Find where the given text appears and provide that cell's center as [X, Y] coordinate. 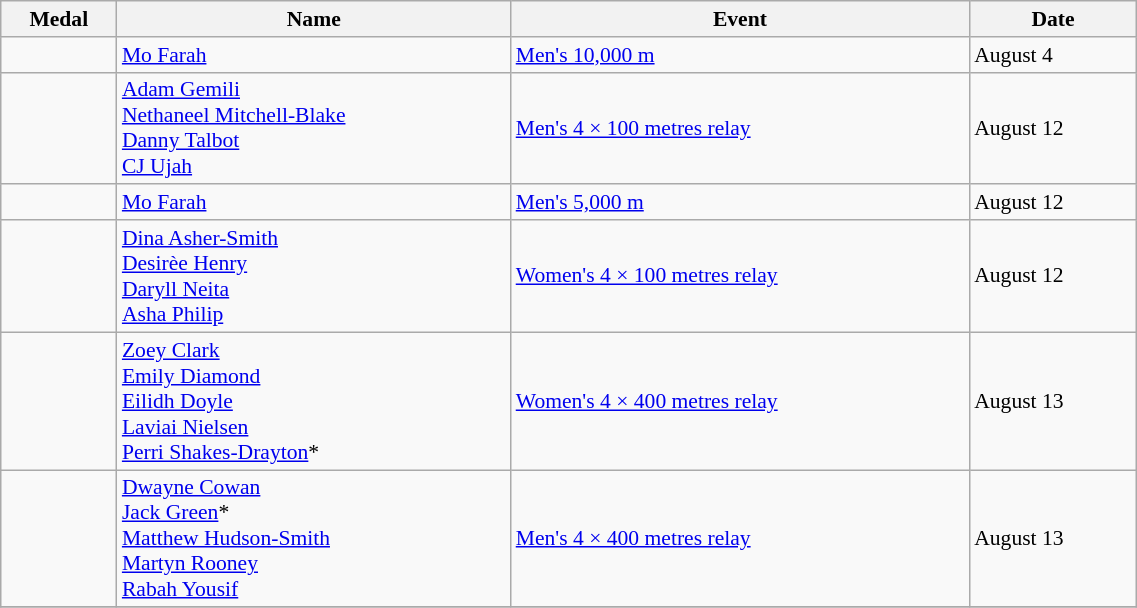
Men's 5,000 m [740, 203]
Dwayne CowanJack Green*Matthew Hudson-SmithMartyn RooneyRabah Yousif [314, 539]
Men's 10,000 m [740, 55]
Women's 4 × 400 metres relay [740, 401]
Adam GemiliNethaneel Mitchell-BlakeDanny TalbotCJ Ujah [314, 128]
Event [740, 19]
Date [1053, 19]
Women's 4 × 100 metres relay [740, 276]
Medal [59, 19]
Zoey ClarkEmily DiamondEilidh DoyleLaviai NielsenPerri Shakes-Drayton* [314, 401]
Name [314, 19]
August 4 [1053, 55]
Dina Asher-SmithDesirèe HenryDaryll NeitaAsha Philip [314, 276]
Men's 4 × 100 metres relay [740, 128]
Men's 4 × 400 metres relay [740, 539]
